Detect which cell encompasses the target text, then output its (X, Y) center coordinate. 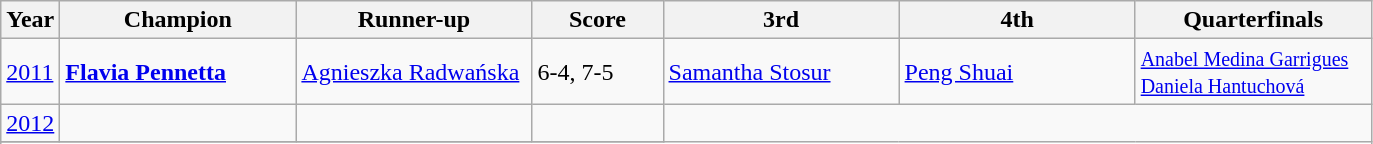
Peng Shuai (1017, 72)
Quarterfinals (1253, 20)
Agnieszka Radwańska (414, 72)
Samantha Stosur (781, 72)
2011 (30, 72)
Champion (178, 20)
Score (598, 20)
Year (30, 20)
6-4, 7-5 (598, 72)
2012 (30, 123)
3rd (781, 20)
Anabel Medina Garrigues Daniela Hantuchová (1253, 72)
Runner-up (414, 20)
4th (1017, 20)
Flavia Pennetta (178, 72)
